Scan for the cell matching the given text and deliver its [x, y] coordinate at center. 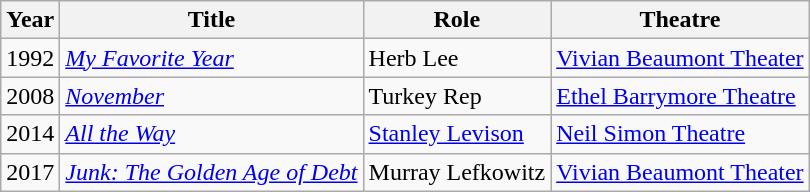
Neil Simon Theatre [680, 134]
2008 [30, 96]
Ethel Barrymore Theatre [680, 96]
My Favorite Year [212, 58]
2017 [30, 172]
Role [457, 20]
Title [212, 20]
Stanley Levison [457, 134]
Junk: The Golden Age of Debt [212, 172]
Year [30, 20]
Herb Lee [457, 58]
Theatre [680, 20]
Murray Lefkowitz [457, 172]
2014 [30, 134]
All the Way [212, 134]
November [212, 96]
Turkey Rep [457, 96]
1992 [30, 58]
